Determine the [X, Y] coordinate at the center of the cell enclosing the given text.  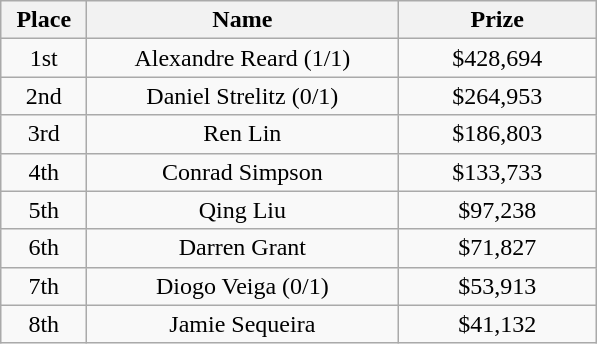
8th [44, 324]
5th [44, 210]
$428,694 [498, 58]
4th [44, 172]
Diogo Veiga (0/1) [242, 286]
Prize [498, 20]
1st [44, 58]
Darren Grant [242, 248]
Jamie Sequeira [242, 324]
Conrad Simpson [242, 172]
Daniel Strelitz (0/1) [242, 96]
2nd [44, 96]
7th [44, 286]
Name [242, 20]
Place [44, 20]
$71,827 [498, 248]
$97,238 [498, 210]
$133,733 [498, 172]
6th [44, 248]
$53,913 [498, 286]
$264,953 [498, 96]
$41,132 [498, 324]
Alexandre Reard (1/1) [242, 58]
Ren Lin [242, 134]
$186,803 [498, 134]
3rd [44, 134]
Qing Liu [242, 210]
